Locate the cell with the specified text and output its [x, y] center coordinate. 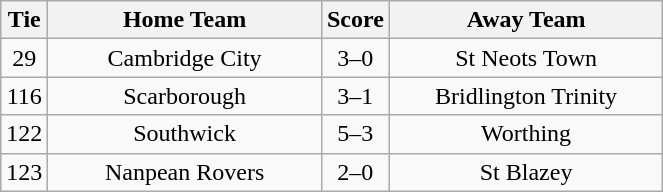
Away Team [526, 20]
123 [24, 172]
Tie [24, 20]
3–0 [355, 58]
Worthing [526, 134]
Score [355, 20]
3–1 [355, 96]
St Blazey [526, 172]
122 [24, 134]
116 [24, 96]
29 [24, 58]
Southwick [185, 134]
Cambridge City [185, 58]
St Neots Town [526, 58]
2–0 [355, 172]
Home Team [185, 20]
Bridlington Trinity [526, 96]
5–3 [355, 134]
Scarborough [185, 96]
Nanpean Rovers [185, 172]
